Return [x, y] of the center of cell containing provided text 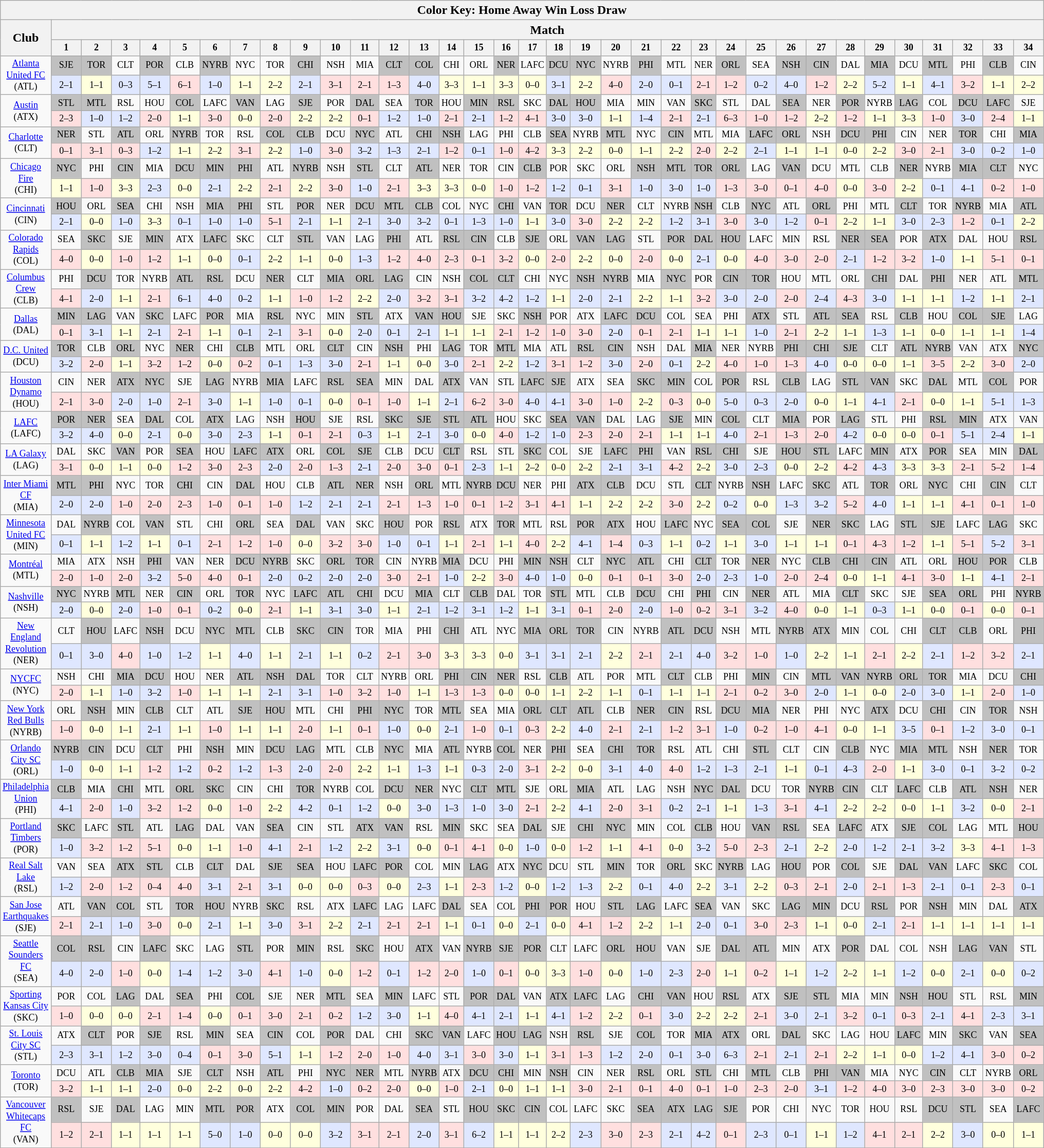
8 [276, 47]
Atlanta United FC(ATL) [26, 75]
12 [394, 47]
St. Louis City SC(STL) [26, 1045]
28 [850, 47]
Cincinnati(CIN) [26, 214]
Match [547, 30]
17 [533, 47]
10 [336, 47]
24 [731, 47]
Inter Miami CF(MIA) [26, 495]
Houston Dynamo(HOU) [26, 392]
34 [1028, 47]
New England Revolution(NER) [26, 644]
Philadelphia Union(PHI) [26, 799]
Dallas(DAL) [26, 324]
29 [880, 47]
2 [97, 47]
Minnesota United FC(MIN) [26, 534]
Vancouver Whitecaps FC(VAN) [26, 1123]
Montréal(MTL) [26, 570]
22 [676, 47]
6 [215, 47]
Sporting Kansas City(SKC) [26, 1006]
13 [425, 47]
31 [938, 47]
Real Salt Lake(RSL) [26, 877]
32 [968, 47]
7 [246, 47]
16 [506, 47]
14 [451, 47]
D.C. United(DCU) [26, 356]
33 [998, 47]
Colorado Rapids(COL) [26, 249]
Columbus Crew(CLB) [26, 289]
27 [821, 47]
19 [586, 47]
Portland Timbers(POR) [26, 838]
15 [479, 47]
LAFC(LAFC) [26, 428]
21 [646, 47]
1 [66, 47]
20 [616, 47]
Color Key: Home Away Win Loss Draw [522, 10]
26 [792, 47]
30 [909, 47]
Toronto(TOR) [26, 1081]
18 [558, 47]
Charlotte(CLT) [26, 143]
4 [155, 47]
5 [185, 47]
New York Red Bulls(NYRB) [26, 720]
Orlando City SC(ORL) [26, 760]
Austin(ATX) [26, 111]
San Jose Earthquakes(SJE) [26, 916]
Seattle Sounders FC(SEA) [26, 961]
23 [704, 47]
3 [125, 47]
LA Galaxy(LAG) [26, 460]
9 [305, 47]
Nashville(NSH) [26, 602]
NYCFC(NYC) [26, 685]
Chicago Fire(CHI) [26, 178]
Club [26, 38]
11 [365, 47]
25 [761, 47]
